Return the [x, y] coordinate for the center point of the cell that contains the specified text.  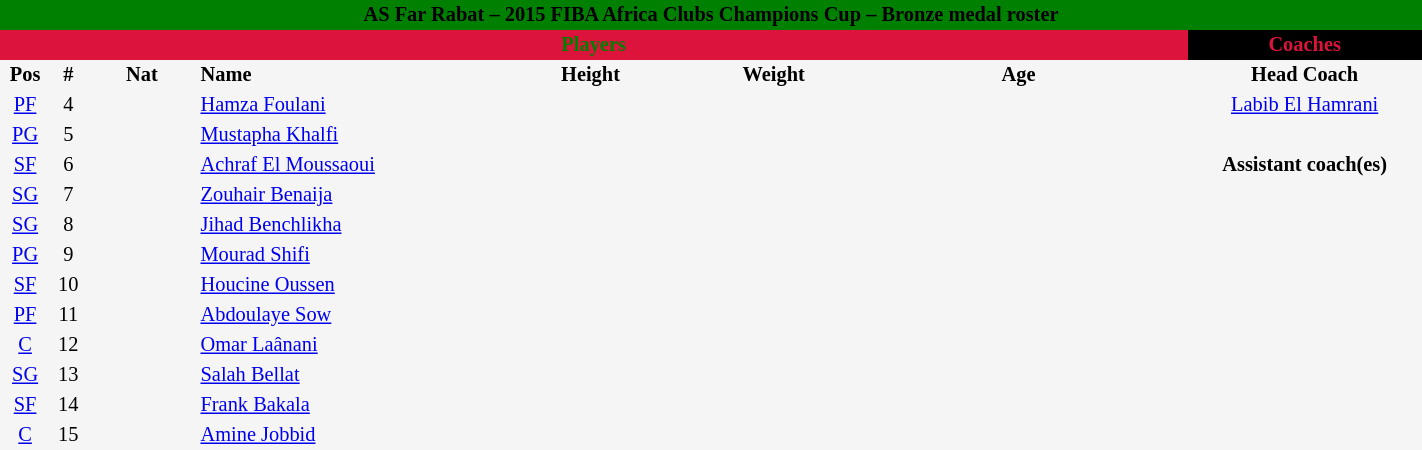
Jihad Benchlikha [340, 225]
9 [68, 255]
15 [68, 435]
# [68, 75]
Head Coach [1304, 75]
12 [68, 345]
6 [68, 165]
Labib El Hamrani [1304, 105]
Zouhair Benaija [340, 195]
Pos [25, 75]
Weight [774, 75]
Height [591, 75]
Houcine Oussen [340, 285]
Salah Bellat [340, 375]
11 [68, 315]
Hamza Foulani [340, 105]
8 [68, 225]
4 [68, 105]
Players [594, 45]
10 [68, 285]
Nat [142, 75]
Amine Jobbid [340, 435]
Achraf El Moussaoui [340, 165]
Name [340, 75]
Assistant coach(es) [1304, 165]
Coaches [1304, 45]
Mourad Shifi [340, 255]
5 [68, 135]
Omar Laânani [340, 345]
Age [1019, 75]
Mustapha Khalfi [340, 135]
Abdoulaye Sow [340, 315]
Frank Bakala [340, 405]
AS Far Rabat – 2015 FIBA Africa Clubs Champions Cup – Bronze medal roster [711, 15]
13 [68, 375]
7 [68, 195]
14 [68, 405]
